Determine the [x, y] coordinate at the center of the cell enclosing the given text.  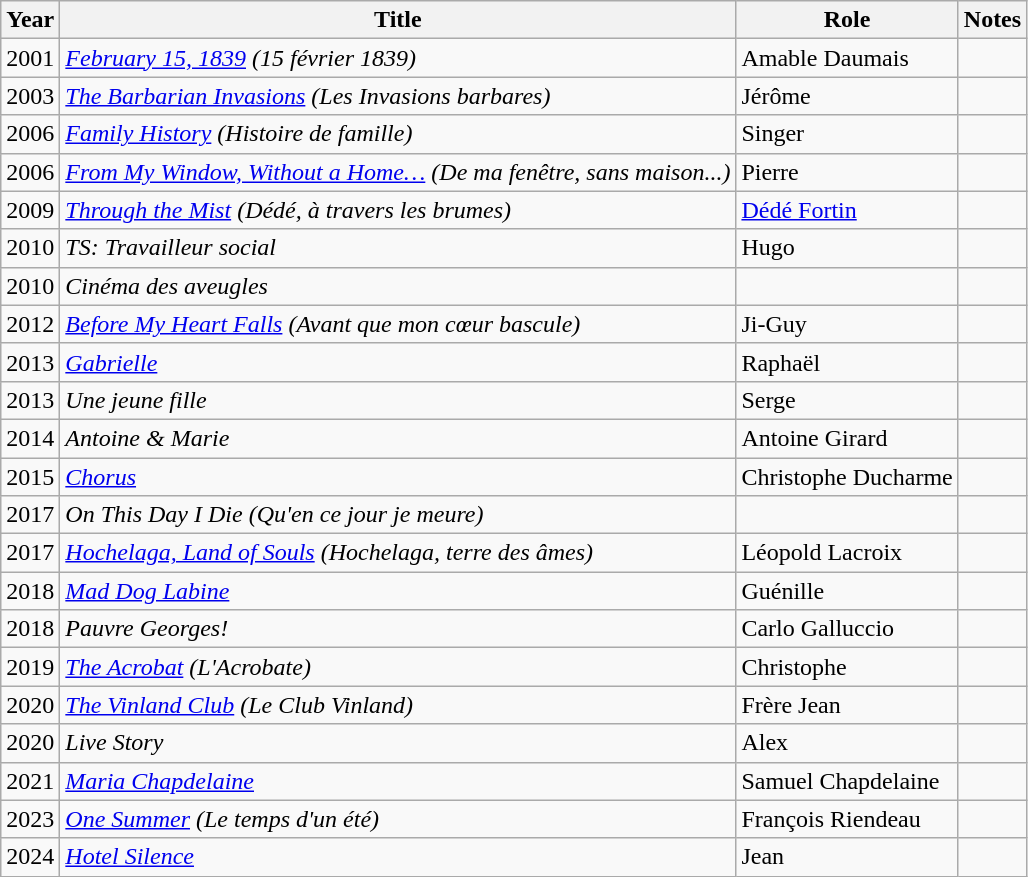
2001 [30, 58]
Gabrielle [398, 362]
2009 [30, 210]
2014 [30, 438]
Mad Dog Labine [398, 591]
Antoine & Marie [398, 438]
Jean [847, 857]
2015 [30, 477]
Dédé Fortin [847, 210]
Amable Daumais [847, 58]
2024 [30, 857]
Antoine Girard [847, 438]
Hochelaga, Land of Souls (Hochelaga, terre des âmes) [398, 553]
Cinéma des aveugles [398, 286]
Notes [992, 20]
February 15, 1839 (15 février 1839) [398, 58]
Ji-Guy [847, 324]
From My Window, Without a Home… (De ma fenêtre, sans maison...) [398, 172]
Jérôme [847, 96]
On This Day I Die (Qu'en ce jour je meure) [398, 515]
Alex [847, 743]
Samuel Chapdelaine [847, 781]
TS: Travailleur social [398, 248]
Carlo Galluccio [847, 629]
2019 [30, 667]
Christophe Ducharme [847, 477]
The Acrobat (L'Acrobate) [398, 667]
Hugo [847, 248]
The Vinland Club (Le Club Vinland) [398, 705]
Year [30, 20]
Role [847, 20]
Une jeune fille [398, 400]
The Barbarian Invasions (Les Invasions barbares) [398, 96]
Christophe [847, 667]
Before My Heart Falls (Avant que mon cœur bascule) [398, 324]
Hotel Silence [398, 857]
2021 [30, 781]
François Riendeau [847, 819]
Pierre [847, 172]
Serge [847, 400]
2023 [30, 819]
2012 [30, 324]
Raphaël [847, 362]
Singer [847, 134]
Pauvre Georges! [398, 629]
Through the Mist (Dédé, à travers les brumes) [398, 210]
2003 [30, 96]
Léopold Lacroix [847, 553]
Guénille [847, 591]
Title [398, 20]
Chorus [398, 477]
One Summer (Le temps d'un été) [398, 819]
Family History (Histoire de famille) [398, 134]
Frère Jean [847, 705]
Live Story [398, 743]
Maria Chapdelaine [398, 781]
